Output the (X, Y) coordinate of the center of the cell containing the given text.  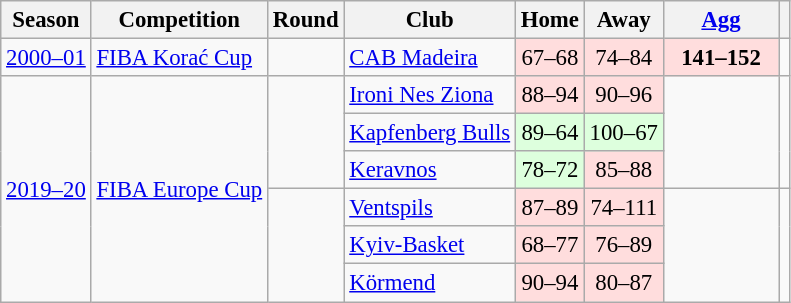
74–111 (624, 208)
Round (305, 20)
88–94 (550, 95)
Season (46, 20)
CAB Madeira (430, 58)
90–96 (624, 95)
67–68 (550, 58)
141–152 (721, 58)
Home (550, 20)
Competition (179, 20)
Kyiv-Basket (430, 245)
Club (430, 20)
Agg (721, 20)
Kapfenberg Bulls (430, 133)
Ventspils (430, 208)
2000–01 (46, 58)
100–67 (624, 133)
80–87 (624, 283)
78–72 (550, 170)
Away (624, 20)
74–84 (624, 58)
2019–20 (46, 189)
90–94 (550, 283)
Körmend (430, 283)
76–89 (624, 245)
89–64 (550, 133)
Ironi Nes Ziona (430, 95)
68–77 (550, 245)
87–89 (550, 208)
FIBA Korać Cup (179, 58)
FIBA Europe Cup (179, 189)
85–88 (624, 170)
Keravnos (430, 170)
